Identify which cell holds the provided text, then report its [x, y] central coordinate. 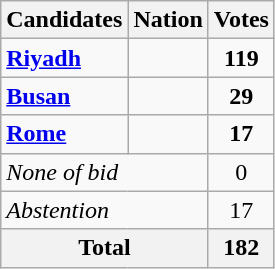
0 [241, 172]
Riyadh [64, 58]
119 [241, 58]
None of bid [105, 172]
Rome [64, 134]
Votes [241, 20]
Total [105, 248]
29 [241, 96]
Candidates [64, 20]
Nation [168, 20]
Abstention [105, 210]
Busan [64, 96]
182 [241, 248]
